Capture the cell that displays the provided text and extract its [X, Y] central coordinate. 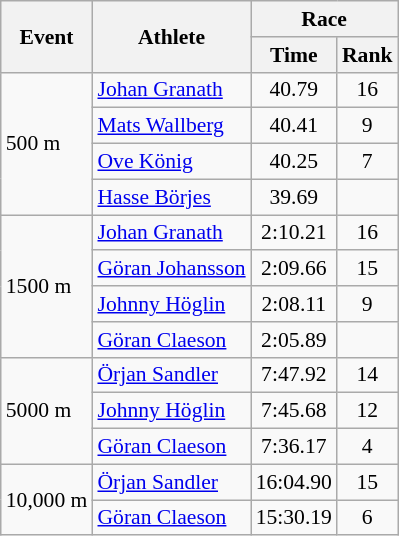
Göran Johansson [171, 269]
12 [368, 411]
7:47.92 [294, 375]
10,000 m [47, 500]
2:09.66 [294, 269]
7 [368, 162]
16:04.90 [294, 482]
Hasse Börjes [171, 197]
15:30.19 [294, 518]
Rank [368, 55]
2:08.11 [294, 304]
Athlete [171, 36]
6 [368, 518]
500 m [47, 143]
Race [324, 19]
Mats Wallberg [171, 126]
7:45.68 [294, 411]
4 [368, 447]
40.41 [294, 126]
2:05.89 [294, 340]
40.25 [294, 162]
39.69 [294, 197]
40.79 [294, 90]
Time [294, 55]
Ove König [171, 162]
14 [368, 375]
Event [47, 36]
1500 m [47, 286]
5000 m [47, 410]
2:10.21 [294, 233]
7:36.17 [294, 447]
